Identify which cell holds the provided text, then report its (x, y) central coordinate. 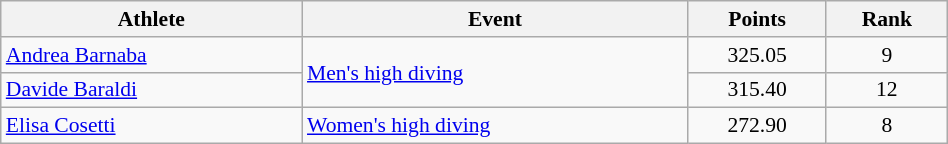
Women's high diving (495, 126)
Men's high diving (495, 72)
Event (495, 19)
272.90 (758, 126)
Rank (886, 19)
8 (886, 126)
Davide Baraldi (152, 90)
Elisa Cosetti (152, 126)
9 (886, 55)
Athlete (152, 19)
325.05 (758, 55)
Points (758, 19)
12 (886, 90)
Andrea Barnaba (152, 55)
315.40 (758, 90)
